Locate the cell with the specified text and output its [X, Y] center coordinate. 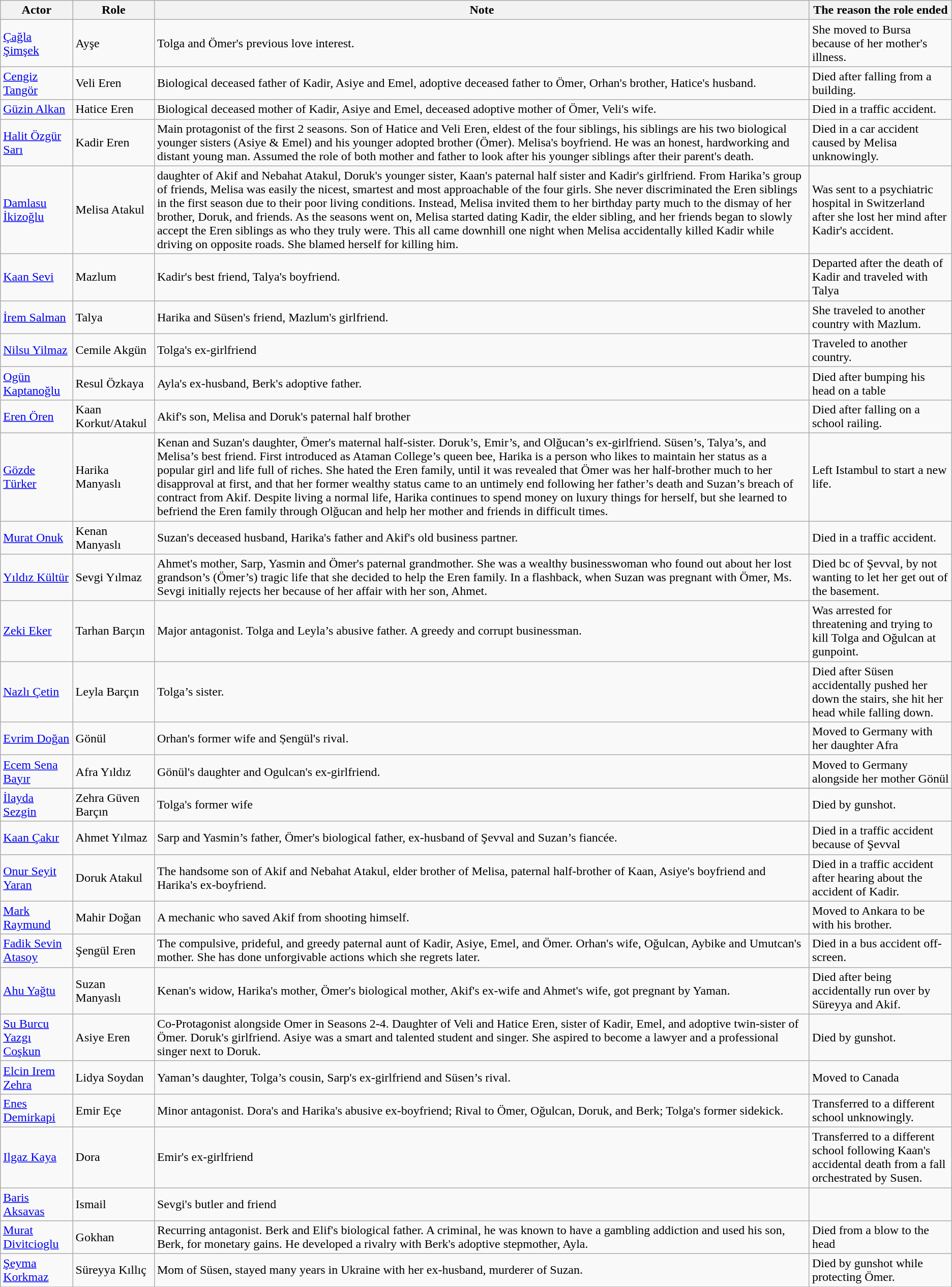
Ahmet Yılmaz [113, 838]
Suzan's deceased husband, Harika's father and Akif's old business partner. [482, 537]
Nilsu Yilmaz [37, 350]
Damlasu İkizoğlu [37, 209]
Baris Aksavas [37, 1204]
Gönül's daughter and Ogulcan's ex-girlfriend. [482, 772]
Kaan Çakır [37, 838]
Harika and Süsen's friend, Mazlum's girlfriend. [482, 317]
Cemile Akgün [113, 350]
Kadir's best friend, Talya's boyfriend. [482, 277]
Was sent to a psychiatric hospital in Switzerland after she lost her mind after Kadir's accident. [880, 209]
She traveled to another country with Mazlum. [880, 317]
Afra Yıldız [113, 772]
Sarp and Yasmin’s father, Ömer's biological father, ex-husband of Şevval and Suzan’s fiancée. [482, 838]
Leyla Barçın [113, 692]
Fadik Sevin Atasoy [37, 951]
Moved to Germany alongside her mother Gönül [880, 772]
Ahu Yağtu [37, 991]
Resul Özkaya [113, 383]
Emir Eçe [113, 1111]
Şeyma Korkmaz [37, 1270]
Tolga's former wife [482, 804]
Role [113, 10]
Enes Demirkapi [37, 1111]
Hatice Eren [113, 109]
Mazlum [113, 277]
İlayda Sezgin [37, 804]
Was arrested for threatening and trying to kill Tolga and Oğulcan at gunpoint. [880, 632]
Tolga and Ömer's previous love interest. [482, 43]
Elcin Irem Zehra [37, 1077]
Yıldız Kültür [37, 578]
Lidya Soydan [113, 1077]
Left Istambul to start a new life. [880, 477]
Ogün Kaptanoğlu [37, 383]
Died after Süsen accidentally pushed her down the stairs, she hit her head while falling down. [880, 692]
Biological deceased father of Kadir, Asiye and Emel, adoptive deceased father to Ömer, Orhan's brother, Hatice's husband. [482, 83]
Melisa Atakul [113, 209]
She moved to Bursa because of her mother's illness. [880, 43]
Departed after the death of Kadir and traveled with Talya [880, 277]
Gözde Türker [37, 477]
Major antagonist. Tolga and Leyla’s abusive father. A greedy and corrupt businessman. [482, 632]
Halit Özgür Sarı [37, 142]
Murat Divitcioglu [37, 1238]
Asiye Eren [113, 1037]
Harika Manyaslı [113, 477]
Zehra Güven Barçın [113, 804]
Biological deceased mother of Kadir, Asiye and Emel, deceased adoptive mother of Ömer, Veli's wife. [482, 109]
Gönül [113, 738]
Died from a blow to the head [880, 1238]
Traveled to another country. [880, 350]
Kenan Manyaslı [113, 537]
Died in a traffic accident because of Şevval [880, 838]
Su Burcu Yazgı Coşkun [37, 1037]
Kadir Eren [113, 142]
Sevgi's butler and friend [482, 1204]
Gokhan [113, 1238]
Died after bumping his head on a table [880, 383]
Evrim Doğan [37, 738]
Kaan Korkut/Atakul [113, 416]
Kaan Sevi [37, 277]
Sevgi Yılmaz [113, 578]
İrem Salman [37, 317]
Died bc of Şevval, by not wanting to let her get out of the basement. [880, 578]
Talya [113, 317]
Tolga’s sister. [482, 692]
Ilgaz Kaya [37, 1157]
Died in a traffic accident after hearing about the accident of Kadir. [880, 878]
Transferred to a different school unknowingly. [880, 1111]
Murat Onuk [37, 537]
Transferred to a different school following Kaan's accidental death from a fall orchestrated by Susen. [880, 1157]
Died in a bus accident off-screen. [880, 951]
The reason the role ended [880, 10]
Süreyya Kıllıç [113, 1270]
Ayla's ex-husband, Berk's adoptive father. [482, 383]
Eren Ören [37, 416]
Ecem Sena Bayır [37, 772]
Died after being accidentally run over by Süreyya and Akif. [880, 991]
Dora [113, 1157]
Onur Seyit Yaran [37, 878]
Ayşe [113, 43]
Died in a car accident caused by Melisa unknowingly. [880, 142]
Nazlı Çetin [37, 692]
Şengül Eren [113, 951]
Kenan's widow, Harika's mother, Ömer's biological mother, Akif's ex-wife and Ahmet's wife, got pregnant by Yaman. [482, 991]
Died after falling on a school railing. [880, 416]
Mark Raymund [37, 917]
Veli Eren [113, 83]
Yaman’s daughter, Tolga’s cousin, Sarp's ex-girlfriend and Süsen’s rival. [482, 1077]
Orhan's former wife and Șengül's rival. [482, 738]
Cengiz Tangör [37, 83]
Minor antagonist. Dora's and Harika's abusive ex-boyfriend; Rival to Ömer, Oğulcan, Doruk, and Berk; Tolga's former sidekick. [482, 1111]
Moved to Ankara to be with his brother. [880, 917]
Çağla Şimşek [37, 43]
Güzin Alkan [37, 109]
Died by gunshot while protecting Ömer. [880, 1270]
Mahir Doğan [113, 917]
Tarhan Barçın [113, 632]
Moved to Germany with her daughter Afra [880, 738]
Emir's ex-girlfriend [482, 1157]
Zeki Eker [37, 632]
Died after falling from a building. [880, 83]
Mom of Süsen, stayed many years in Ukraine with her ex-husband, murderer of Suzan. [482, 1270]
Suzan Manyaslı [113, 991]
The handsome son of Akif and Nebahat Atakul, elder brother of Melisa, paternal half-brother of Kaan, Asiye's boyfriend and Harika's ex-boyfriend. [482, 878]
Ismail [113, 1204]
Tolga's ex-girlfriend [482, 350]
Actor [37, 10]
Akif's son, Melisa and Doruk's paternal half brother [482, 416]
Moved to Canada [880, 1077]
Note [482, 10]
Doruk Atakul [113, 878]
A mechanic who saved Akif from shooting himself. [482, 917]
